Extract the (x, y) coordinate from the center of the cell holding the provided text.  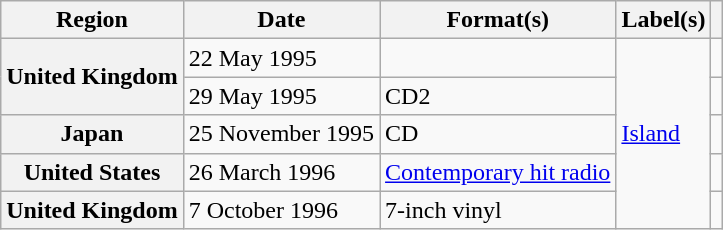
22 May 1995 (281, 58)
Region (92, 20)
Island (664, 134)
Date (281, 20)
United States (92, 172)
29 May 1995 (281, 96)
CD (498, 134)
CD2 (498, 96)
7-inch vinyl (498, 210)
Japan (92, 134)
Format(s) (498, 20)
26 March 1996 (281, 172)
25 November 1995 (281, 134)
7 October 1996 (281, 210)
Label(s) (664, 20)
Contemporary hit radio (498, 172)
